Capture the cell that displays the provided text and extract its (X, Y) central coordinate. 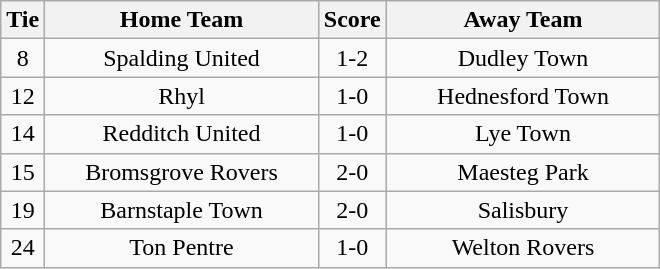
Hednesford Town (523, 96)
Redditch United (182, 134)
Bromsgrove Rovers (182, 172)
Score (352, 20)
1-2 (352, 58)
14 (23, 134)
Tie (23, 20)
12 (23, 96)
8 (23, 58)
Spalding United (182, 58)
Ton Pentre (182, 248)
Maesteg Park (523, 172)
24 (23, 248)
Barnstaple Town (182, 210)
19 (23, 210)
Away Team (523, 20)
Dudley Town (523, 58)
Welton Rovers (523, 248)
15 (23, 172)
Salisbury (523, 210)
Home Team (182, 20)
Lye Town (523, 134)
Rhyl (182, 96)
